Find where the given text appears and provide that cell's center as [X, Y] coordinate. 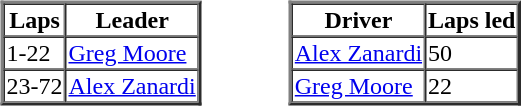
Leader [132, 20]
22 [472, 86]
Laps led [472, 20]
Laps [35, 20]
23-72 [35, 86]
1-22 [35, 52]
Driver [358, 20]
50 [472, 52]
